Provide the [x, y] coordinate of the cell's center where the given text is located.  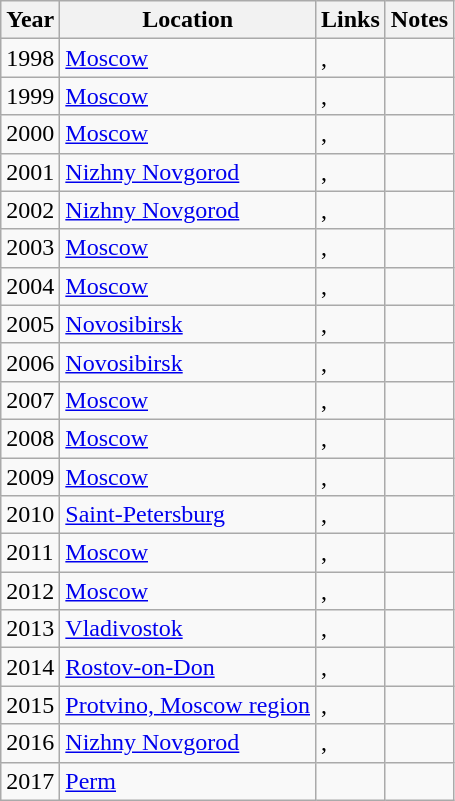
2008 [30, 438]
Year [30, 20]
2010 [30, 515]
1998 [30, 58]
2002 [30, 210]
2004 [30, 286]
Vladivostok [188, 629]
2009 [30, 477]
2016 [30, 743]
Rostov-on-Don [188, 667]
2006 [30, 362]
2015 [30, 705]
2013 [30, 629]
2003 [30, 248]
2011 [30, 553]
2007 [30, 400]
Notes [419, 20]
2005 [30, 324]
Links [351, 20]
2000 [30, 134]
2001 [30, 172]
2014 [30, 667]
Saint-Petersburg [188, 515]
1999 [30, 96]
Protvino, Moscow region [188, 705]
Perm [188, 781]
Location [188, 20]
2017 [30, 781]
2012 [30, 591]
